Return [x, y] of the center of cell containing provided text 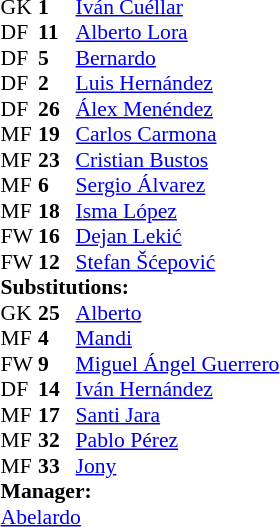
23 [57, 160]
Carlos Carmona [178, 135]
4 [57, 339]
Alberto [178, 313]
Isma López [178, 211]
Álex Menéndez [178, 109]
Luis Hernández [178, 83]
Miguel Ángel Guerrero [178, 364]
GK [20, 313]
Sergio Álvarez [178, 185]
12 [57, 262]
32 [57, 441]
Mandi [178, 339]
18 [57, 211]
16 [57, 237]
Alberto Lora [178, 33]
25 [57, 313]
Substitutions: [140, 287]
19 [57, 135]
Iván Hernández [178, 389]
Cristian Bustos [178, 160]
Manager: [140, 491]
14 [57, 389]
Pablo Pérez [178, 441]
17 [57, 415]
5 [57, 58]
Stefan Šćepović [178, 262]
33 [57, 466]
26 [57, 109]
2 [57, 83]
Dejan Lekić [178, 237]
6 [57, 185]
Bernardo [178, 58]
11 [57, 33]
Santi Jara [178, 415]
9 [57, 364]
Jony [178, 466]
